Pinpoint the cell where the given text exists, returning its [X, Y] midpoint coordinate. 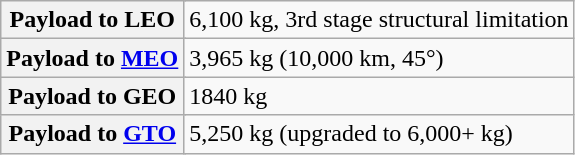
Payload to MEO [92, 58]
1840 kg [379, 96]
5,250 kg (upgraded to 6,000+ kg) [379, 134]
Payload to GEO [92, 96]
Payload to GTO [92, 134]
Payload to LEO [92, 20]
6,100 kg, 3rd stage structural limitation [379, 20]
3,965 kg (10,000 km, 45°) [379, 58]
